Scan for the cell matching the given text and deliver its [x, y] coordinate at center. 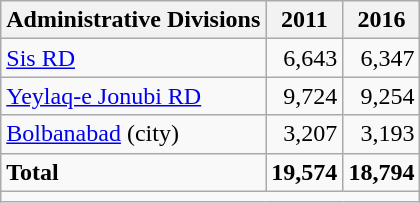
18,794 [382, 172]
2016 [382, 20]
3,193 [382, 134]
Bolbanabad (city) [134, 134]
2011 [304, 20]
9,724 [304, 96]
3,207 [304, 134]
6,347 [382, 58]
9,254 [382, 96]
Yeylaq-e Jonubi RD [134, 96]
Sis RD [134, 58]
19,574 [304, 172]
Administrative Divisions [134, 20]
6,643 [304, 58]
Total [134, 172]
